Provide the (X, Y) coordinate of the cell's center where the given text is located.  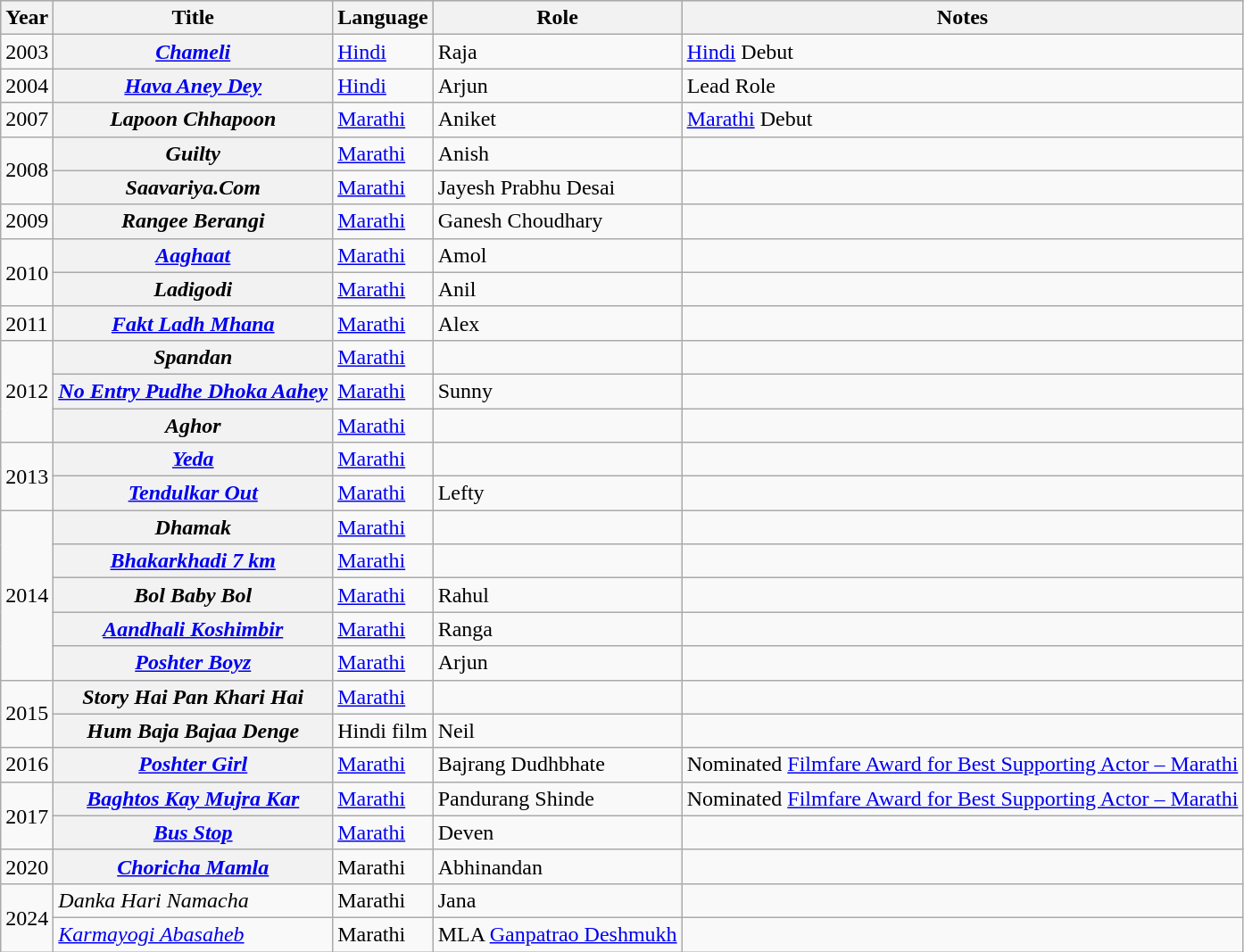
Role (557, 18)
Saavariya.Com (193, 187)
Jana (557, 900)
Hava Aney Dey (193, 86)
Bhakarkhadi 7 km (193, 561)
Language (383, 18)
Karmayogi Abasaheb (193, 934)
Lead Role (962, 86)
Choricha Mamla (193, 866)
Bajrang Dudhbhate (557, 765)
Jayesh Prabhu Desai (557, 187)
2024 (27, 917)
Anish (557, 153)
Abhinandan (557, 866)
Aniket (557, 120)
Bus Stop (193, 832)
2009 (27, 221)
2004 (27, 86)
Yeda (193, 459)
2013 (27, 476)
2017 (27, 815)
Marathi Debut (962, 120)
Lefty (557, 493)
Amol (557, 255)
Aghor (193, 426)
Neil (557, 731)
Year (27, 18)
Aandhali Koshimbir (193, 629)
Rangee Berangi (193, 221)
Hum Baja Bajaa Denge (193, 731)
Title (193, 18)
Chameli (193, 52)
Rahul (557, 595)
Baghtos Kay Mujra Kar (193, 799)
Sunny (557, 391)
2010 (27, 272)
Hindi Debut (962, 52)
Guilty (193, 153)
Ladigodi (193, 289)
Pandurang Shinde (557, 799)
Poshter Girl (193, 765)
Danka Hari Namacha (193, 900)
Poshter Boyz (193, 663)
Dhamak (193, 527)
Tendulkar Out (193, 493)
2007 (27, 120)
2012 (27, 391)
2003 (27, 52)
Alex (557, 323)
Deven (557, 832)
2015 (27, 714)
Story Hai Pan Khari Hai (193, 697)
Hindi film (383, 731)
2014 (27, 595)
Ganesh Choudhary (557, 221)
2016 (27, 765)
Aaghaat (193, 255)
Fakt Ladh Mhana (193, 323)
Lapoon Chhapoon (193, 120)
Spandan (193, 357)
MLA Ganpatrao Deshmukh (557, 934)
Ranga (557, 629)
No Entry Pudhe Dhoka Aahey (193, 391)
2011 (27, 323)
Bol Baby Bol (193, 595)
Raja (557, 52)
2008 (27, 170)
2020 (27, 866)
Notes (962, 18)
Anil (557, 289)
